Return the (x, y) coordinate for the center point of the cell that contains the specified text.  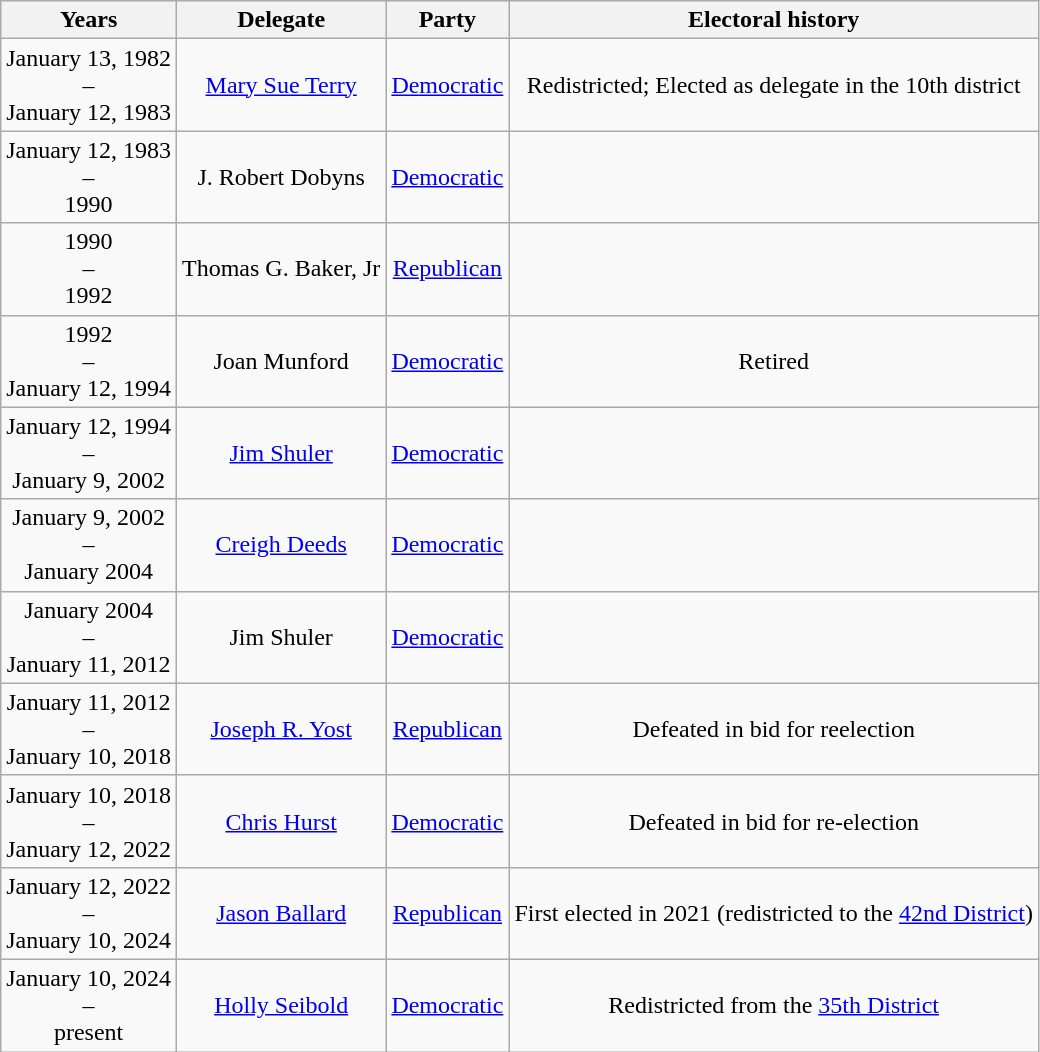
Jason Ballard (280, 913)
Retired (774, 361)
Defeated in bid for re-election (774, 821)
Holly Seibold (280, 1005)
Mary Sue Terry (280, 85)
Creigh Deeds (280, 545)
January 10, 2024–present (89, 1005)
Delegate (280, 20)
1990–1992 (89, 269)
Joan Munford (280, 361)
Defeated in bid for reelection (774, 729)
January 12, 2022–January 10, 2024 (89, 913)
J. Robert Dobyns (280, 177)
Party (448, 20)
Chris Hurst (280, 821)
January 12, 1994–January 9, 2002 (89, 453)
January 9, 2002–January 2004 (89, 545)
Electoral history (774, 20)
January 11, 2012–January 10, 2018 (89, 729)
January 10, 2018–January 12, 2022 (89, 821)
1992–January 12, 1994 (89, 361)
Joseph R. Yost (280, 729)
Thomas G. Baker, Jr (280, 269)
Redistricted; Elected as delegate in the 10th district (774, 85)
First elected in 2021 (redistricted to the 42nd District) (774, 913)
January 13, 1982–January 12, 1983 (89, 85)
Redistricted from the 35th District (774, 1005)
Years (89, 20)
January 12, 1983–1990 (89, 177)
January 2004–January 11, 2012 (89, 637)
